Locate the cell with the specified text and output its (X, Y) center coordinate. 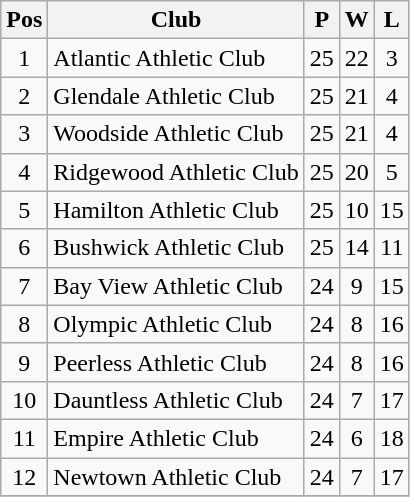
Pos (24, 20)
1 (24, 58)
18 (392, 438)
Newtown Athletic Club (176, 477)
22 (356, 58)
P (322, 20)
Bay View Athletic Club (176, 286)
20 (356, 172)
Empire Athletic Club (176, 438)
Glendale Athletic Club (176, 96)
12 (24, 477)
Hamilton Athletic Club (176, 210)
L (392, 20)
Atlantic Athletic Club (176, 58)
W (356, 20)
Bushwick Athletic Club (176, 248)
14 (356, 248)
Ridgewood Athletic Club (176, 172)
Club (176, 20)
Peerless Athletic Club (176, 362)
Dauntless Athletic Club (176, 400)
Olympic Athletic Club (176, 324)
Woodside Athletic Club (176, 134)
2 (24, 96)
